Determine the [X, Y] coordinate at the center of the cell enclosing the given text.  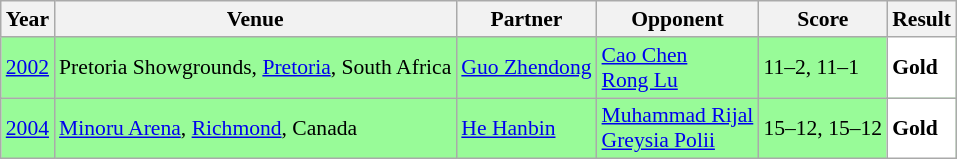
Venue [255, 19]
Muhammad Rijal Greysia Polii [678, 128]
Pretoria Showgrounds, Pretoria, South Africa [255, 68]
Opponent [678, 19]
Cao Chen Rong Lu [678, 68]
He Hanbin [526, 128]
Partner [526, 19]
15–12, 15–12 [822, 128]
2004 [28, 128]
Score [822, 19]
Guo Zhendong [526, 68]
11–2, 11–1 [822, 68]
Result [922, 19]
Year [28, 19]
Minoru Arena, Richmond, Canada [255, 128]
2002 [28, 68]
